Find where the given text appears and provide that cell's center as [X, Y] coordinate. 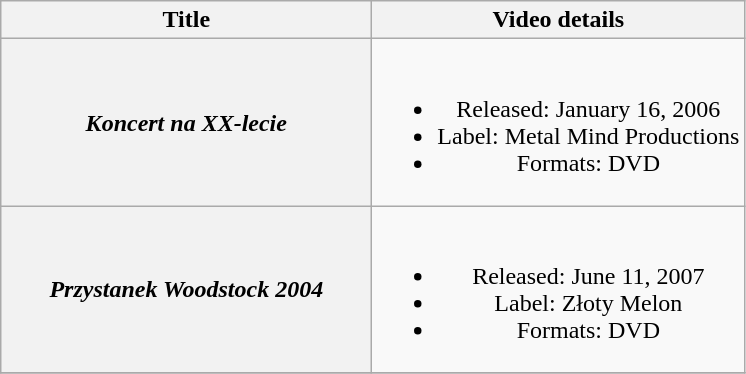
Koncert na XX-lecie [186, 122]
Przystanek Woodstock 2004 [186, 290]
Title [186, 20]
Released: June 11, 2007Label: Złoty MelonFormats: DVD [558, 290]
Released: January 16, 2006Label: Metal Mind ProductionsFormats: DVD [558, 122]
Video details [558, 20]
